From the cell containing the given text, extract its center point as [X, Y] coordinate. 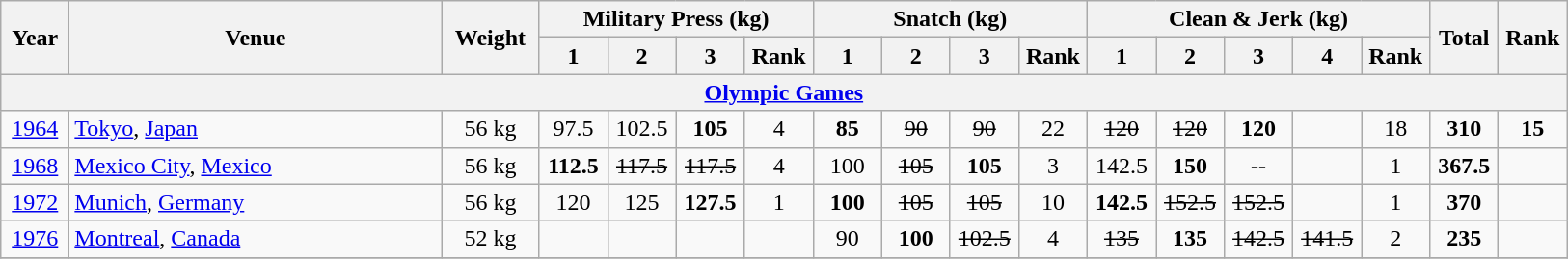
15 [1533, 129]
141.5 [1327, 239]
Year [35, 38]
Tokyo, Japan [256, 129]
Olympic Games [784, 92]
150 [1190, 166]
10 [1053, 202]
52 kg [490, 239]
1972 [35, 202]
97.5 [573, 129]
Clean & Jerk (kg) [1257, 19]
1976 [35, 239]
112.5 [573, 166]
22 [1053, 129]
Venue [256, 38]
1968 [35, 166]
Munich, Germany [256, 202]
235 [1464, 239]
85 [847, 129]
367.5 [1464, 166]
Total [1464, 38]
Montreal, Canada [256, 239]
Mexico City, Mexico [256, 166]
310 [1464, 129]
127.5 [710, 202]
370 [1464, 202]
1964 [35, 129]
Snatch (kg) [950, 19]
125 [642, 202]
Military Press (kg) [676, 19]
Weight [490, 38]
-- [1259, 166]
18 [1396, 129]
